Output the [X, Y] coordinate of the center of the cell containing the given text.  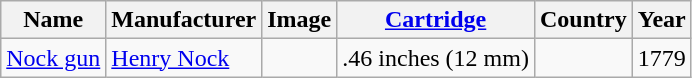
Nock gun [54, 58]
Country [583, 20]
.46 inches (12 mm) [436, 58]
Name [54, 20]
Manufacturer [184, 20]
1779 [662, 58]
Image [300, 20]
Cartridge [436, 20]
Henry Nock [184, 58]
Year [662, 20]
